Output the (X, Y) coordinate of the center of the cell containing the given text.  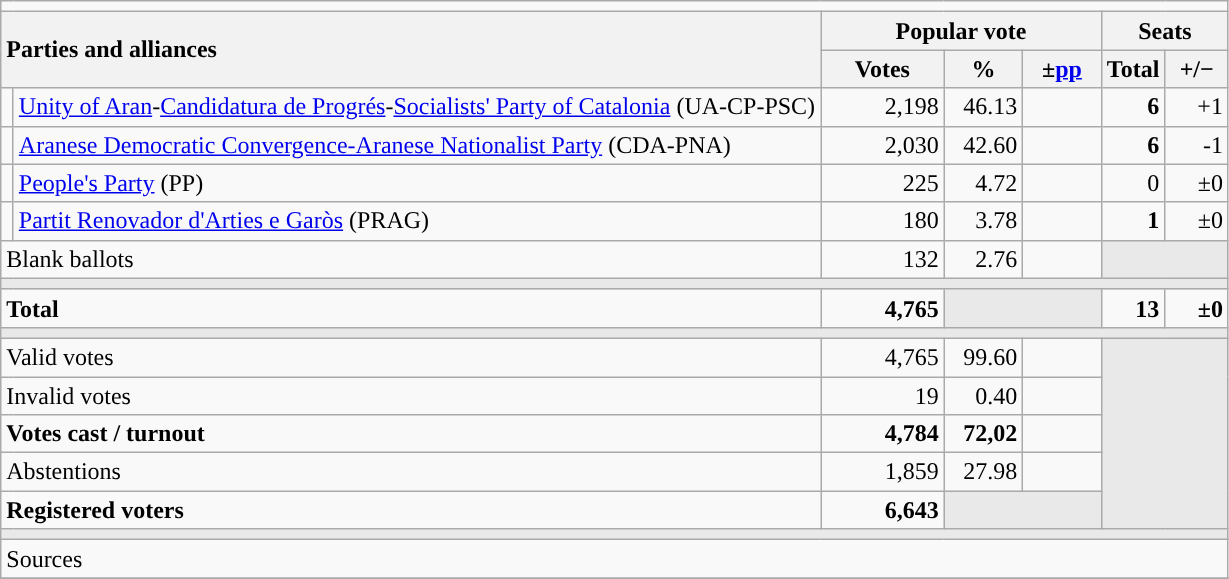
People's Party (PP) (416, 183)
4.72 (984, 183)
1 (1133, 221)
2,030 (883, 145)
+1 (1197, 107)
Votes cast / turnout (411, 434)
Invalid votes (411, 395)
72,02 (984, 434)
Seats (1164, 31)
Unity of Aran-Candidatura de Progrés-Socialists' Party of Catalonia (UA-CP-PSC) (416, 107)
6,643 (883, 510)
13 (1133, 308)
Valid votes (411, 357)
% (984, 69)
46.13 (984, 107)
99.60 (984, 357)
Parties and alliances (411, 50)
2,198 (883, 107)
4,784 (883, 434)
0 (1133, 183)
±pp (1062, 69)
27.98 (984, 472)
Popular vote (962, 31)
Blank ballots (411, 259)
Partit Renovador d'Arties e Garòs (PRAG) (416, 221)
Votes (883, 69)
Abstentions (411, 472)
2.76 (984, 259)
180 (883, 221)
19 (883, 395)
Registered voters (411, 510)
+/− (1197, 69)
132 (883, 259)
42.60 (984, 145)
1,859 (883, 472)
3.78 (984, 221)
225 (883, 183)
0.40 (984, 395)
Sources (615, 559)
Aranese Democratic Convergence-Aranese Nationalist Party (CDA-PNA) (416, 145)
-1 (1197, 145)
